Determine the [x, y] coordinate at the center of the cell enclosing the given text.  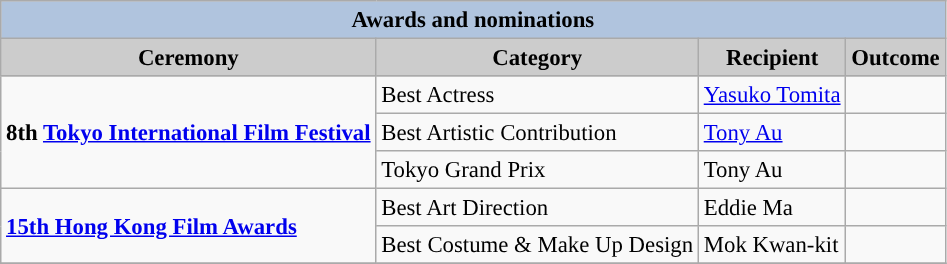
Best Actress [538, 95]
Yasuko Tomita [772, 95]
8th Tokyo International Film Festival [188, 132]
Best Artistic Contribution [538, 133]
Ceremony [188, 58]
Best Costume & Make Up Design [538, 245]
Tokyo Grand Prix [538, 170]
15th Hong Kong Film Awards [188, 226]
Outcome [896, 58]
Awards and nominations [473, 20]
Mok Kwan-kit [772, 245]
Category [538, 58]
Recipient [772, 58]
Best Art Direction [538, 208]
Eddie Ma [772, 208]
